From the cell containing the given text, extract its center point as [x, y] coordinate. 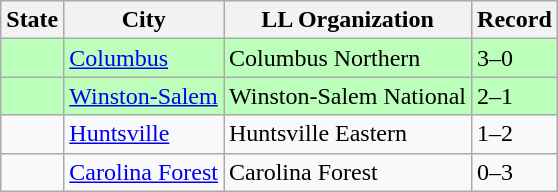
City [144, 20]
Huntsville Eastern [348, 134]
Huntsville [144, 134]
3–0 [515, 58]
Record [515, 20]
Columbus Northern [348, 58]
0–3 [515, 172]
2–1 [515, 96]
Columbus [144, 58]
LL Organization [348, 20]
1–2 [515, 134]
State [32, 20]
Winston-Salem [144, 96]
Winston-Salem National [348, 96]
